Search for the cell housing the specified text and yield its [x, y] center coordinate. 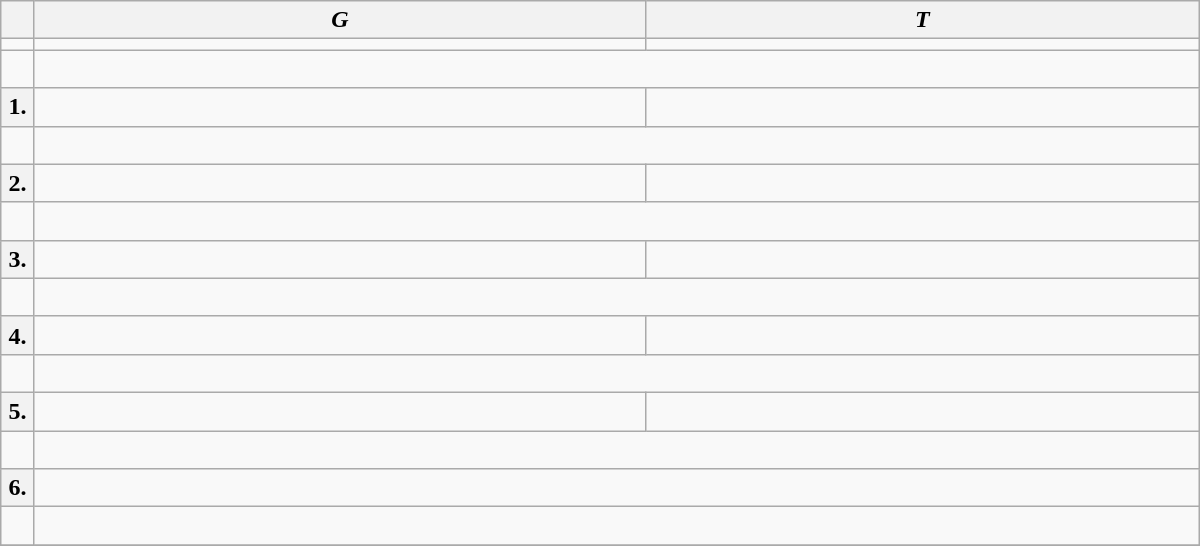
6. [18, 488]
4. [18, 335]
T [923, 20]
G [340, 20]
2. [18, 183]
5. [18, 411]
3. [18, 259]
1. [18, 107]
